Return (x, y) of the center of cell containing provided text 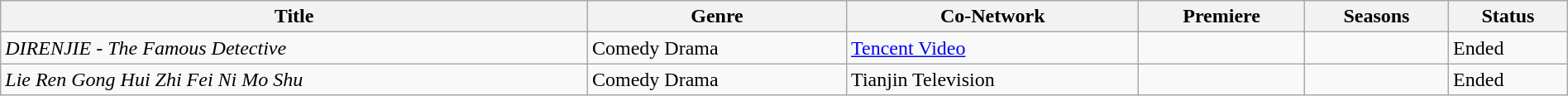
Title (294, 17)
Lie Ren Gong Hui Zhi Fei Ni Mo Shu (294, 79)
Tianjin Television (992, 79)
Premiere (1221, 17)
Genre (716, 17)
Seasons (1376, 17)
Tencent Video (992, 48)
DIRENJIE - The Famous Detective (294, 48)
Status (1508, 17)
Co-Network (992, 17)
